Identify which cell holds the provided text, then report its [X, Y] central coordinate. 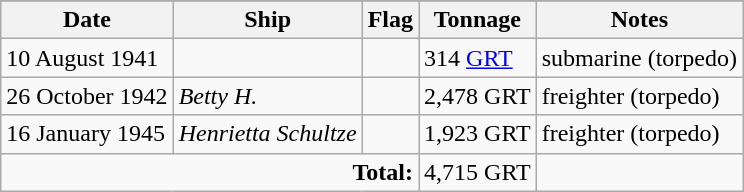
10 August 1941 [87, 58]
submarine (torpedo) [639, 58]
Total: [210, 172]
2,478 GRT [478, 96]
Ship [268, 20]
Betty H. [268, 96]
Tonnage [478, 20]
Henrietta Schultze [268, 134]
4,715 GRT [478, 172]
Flag [390, 20]
26 October 1942 [87, 96]
1,923 GRT [478, 134]
Date [87, 20]
16 January 1945 [87, 134]
314 GRT [478, 58]
Notes [639, 20]
